Pinpoint the cell where the given text exists, returning its [x, y] midpoint coordinate. 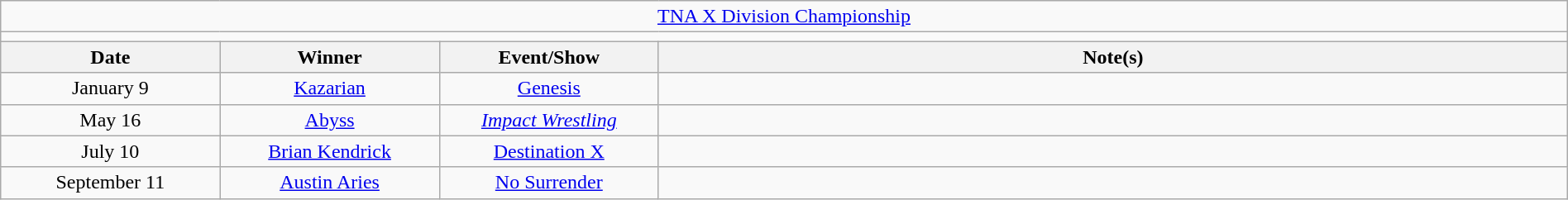
Winner [329, 57]
September 11 [111, 183]
Kazarian [329, 88]
Note(s) [1113, 57]
July 10 [111, 151]
January 9 [111, 88]
Austin Aries [329, 183]
Event/Show [549, 57]
Destination X [549, 151]
Impact Wrestling [549, 120]
May 16 [111, 120]
No Surrender [549, 183]
TNA X Division Championship [784, 17]
Brian Kendrick [329, 151]
Abyss [329, 120]
Date [111, 57]
Genesis [549, 88]
